Detect which cell encompasses the target text, then output its (X, Y) center coordinate. 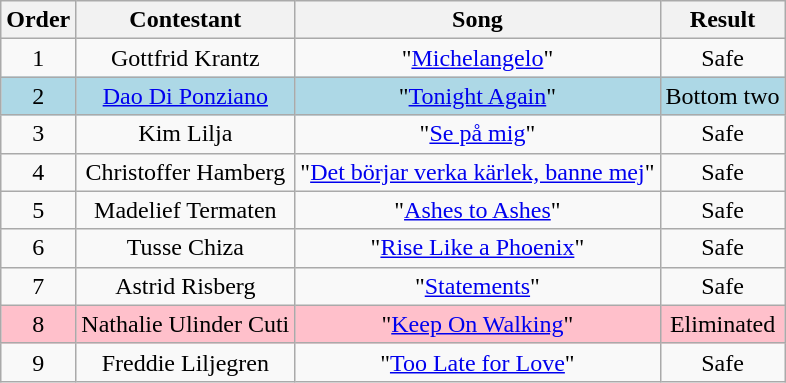
2 (38, 96)
Astrid Risberg (186, 286)
9 (38, 362)
1 (38, 58)
5 (38, 210)
"Michelangelo" (478, 58)
4 (38, 172)
Gottfrid Krantz (186, 58)
"Statements" (478, 286)
Freddie Liljegren (186, 362)
Nathalie Ulinder Cuti (186, 324)
Dao Di Ponziano (186, 96)
7 (38, 286)
"Too Late for Love" (478, 362)
Contestant (186, 20)
Bottom two (722, 96)
"Det börjar verka kärlek, banne mej" (478, 172)
Kim Lilja (186, 134)
Madelief Termaten (186, 210)
Eliminated (722, 324)
"Keep On Walking" (478, 324)
8 (38, 324)
Order (38, 20)
"Tonight Again" (478, 96)
3 (38, 134)
Result (722, 20)
Song (478, 20)
Tusse Chiza (186, 248)
6 (38, 248)
"Rise Like a Phoenix" (478, 248)
"Se på mig" (478, 134)
"Ashes to Ashes" (478, 210)
Christoffer Hamberg (186, 172)
